Find where the given text appears and provide that cell's center as [x, y] coordinate. 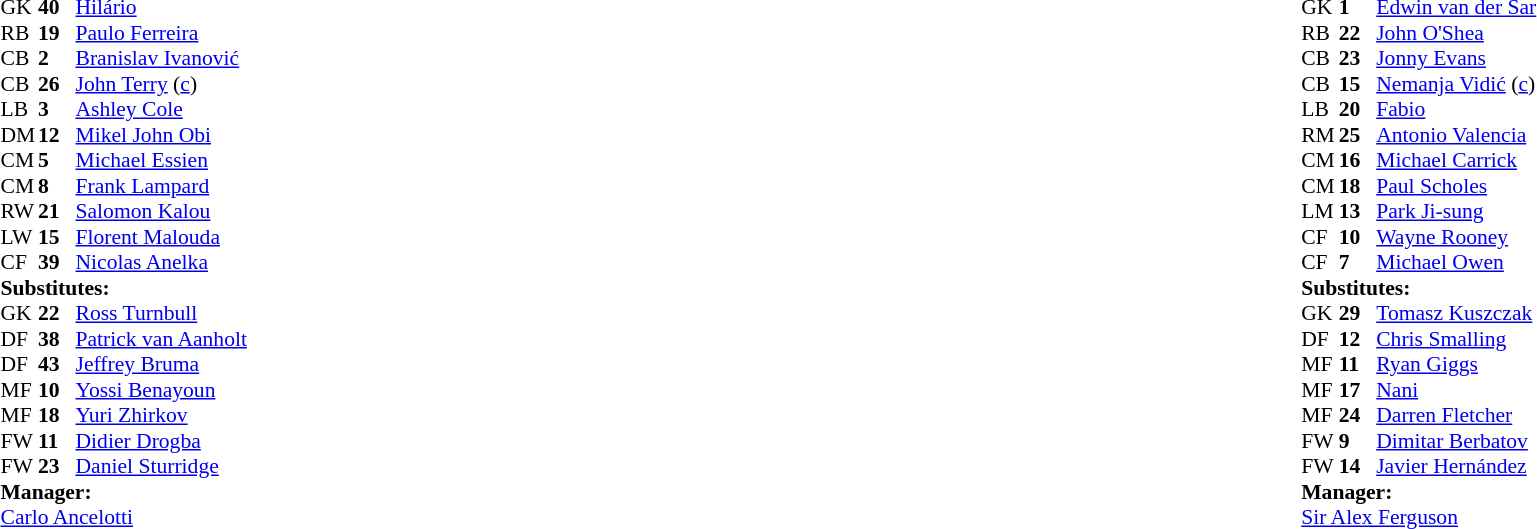
39 [57, 263]
9 [1358, 441]
Patrick van Aanholt [162, 339]
Branislav Ivanović [162, 59]
Mikel John Obi [162, 135]
Daniel Sturridge [162, 467]
Nemanja Vidić (c) [1456, 84]
Dimitar Berbatov [1456, 441]
13 [1358, 211]
Park Ji-sung [1456, 211]
Salomon Kalou [162, 211]
Antonio Valencia [1456, 135]
LM [1320, 211]
DM [19, 135]
19 [57, 33]
LW [19, 237]
Jonny Evans [1456, 59]
Tomasz Kuszczak [1456, 313]
3 [57, 109]
Ross Turnbull [162, 313]
Jeffrey Bruma [162, 365]
Yuri Zhirkov [162, 415]
26 [57, 84]
Michael Carrick [1456, 161]
Paulo Ferreira [162, 33]
Yossi Benayoun [162, 390]
Fabio [1456, 109]
Nani [1456, 390]
John O'Shea [1456, 33]
Chris Smalling [1456, 339]
John Terry (c) [162, 84]
RW [19, 211]
24 [1358, 415]
Michael Essien [162, 161]
8 [57, 186]
29 [1358, 313]
Ryan Giggs [1456, 365]
Didier Drogba [162, 441]
43 [57, 365]
25 [1358, 135]
Ashley Cole [162, 109]
20 [1358, 109]
2 [57, 59]
17 [1358, 390]
14 [1358, 467]
Michael Owen [1456, 263]
RM [1320, 135]
Wayne Rooney [1456, 237]
Nicolas Anelka [162, 263]
Florent Malouda [162, 237]
16 [1358, 161]
7 [1358, 263]
Darren Fletcher [1456, 415]
5 [57, 161]
Paul Scholes [1456, 186]
38 [57, 339]
Frank Lampard [162, 186]
Javier Hernández [1456, 467]
21 [57, 211]
